Locate the cell with the specified text and output its (X, Y) center coordinate. 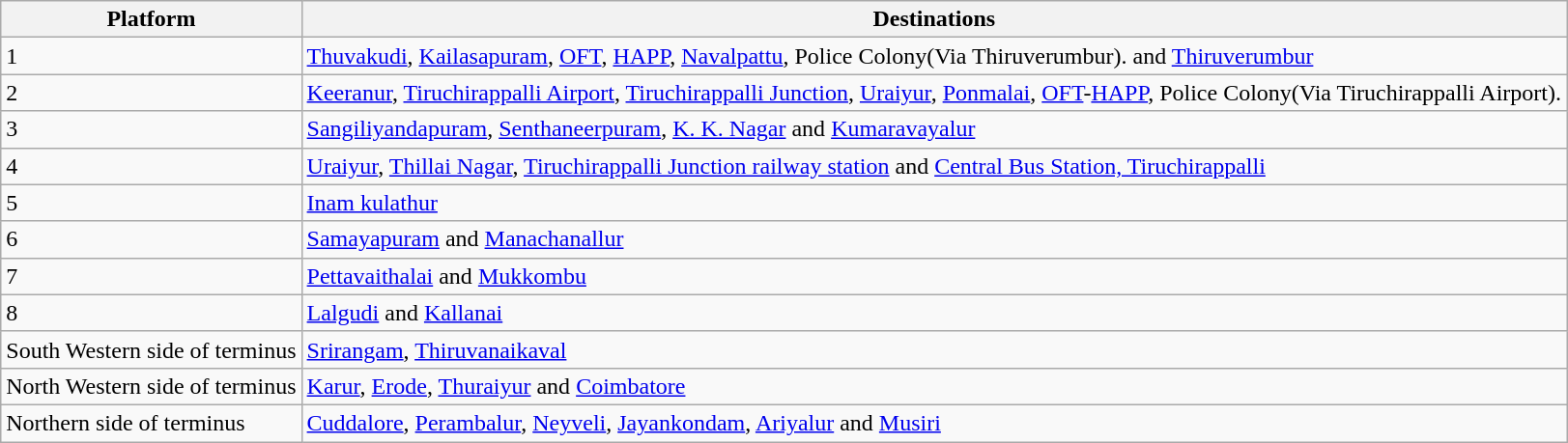
Platform (151, 19)
Destinations (933, 19)
Cuddalore, Perambalur, Neyveli, Jayankondam, Ariyalur and Musiri (933, 423)
1 (151, 56)
South Western side of terminus (151, 349)
5 (151, 203)
3 (151, 129)
Pettavaithalai and Mukkombu (933, 276)
Srirangam, Thiruvanaikaval (933, 349)
North Western side of terminus (151, 386)
8 (151, 313)
Lalgudi and Kallanai (933, 313)
Karur, Erode, Thuraiyur and Coimbatore (933, 386)
2 (151, 93)
Sangiliyandapuram, Senthaneerpuram, K. K. Nagar and Kumaravayalur (933, 129)
Northern side of terminus (151, 423)
Keeranur, Tiruchirappalli Airport, Tiruchirappalli Junction, Uraiyur, Ponmalai, OFT-HAPP, Police Colony(Via Tiruchirappalli Airport). (933, 93)
7 (151, 276)
4 (151, 166)
Thuvakudi, Kailasapuram, OFT, HAPP, Navalpattu, Police Colony(Via Thiruverumbur). and Thiruverumbur (933, 56)
Inam kulathur (933, 203)
6 (151, 239)
Uraiyur, Thillai Nagar, Tiruchirappalli Junction railway station and Central Bus Station, Tiruchirappalli (933, 166)
Samayapuram and Manachanallur (933, 239)
